Output the (X, Y) coordinate of the center of the cell containing the given text.  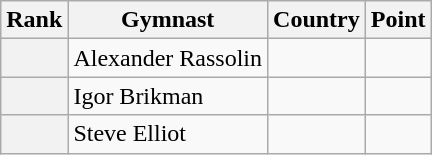
Rank (34, 20)
Point (398, 20)
Country (317, 20)
Steve Elliot (168, 134)
Igor Brikman (168, 96)
Alexander Rassolin (168, 58)
Gymnast (168, 20)
